Output the [X, Y] coordinate of the center of the cell containing the given text.  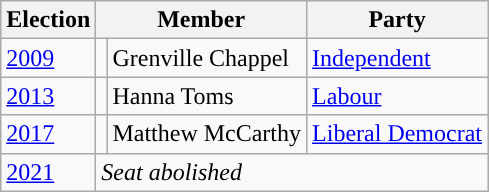
Labour [398, 96]
Independent [398, 58]
2017 [48, 134]
2009 [48, 58]
Election [48, 20]
Party [398, 20]
Member [202, 20]
Liberal Democrat [398, 134]
Seat abolished [292, 172]
2013 [48, 96]
Grenville Chappel [207, 58]
2021 [48, 172]
Matthew McCarthy [207, 134]
Hanna Toms [207, 96]
